For the text-containing cell, return its midpoint in [x, y] coordinate format. 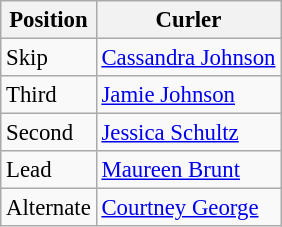
Courtney George [188, 208]
Second [48, 133]
Jamie Johnson [188, 95]
Curler [188, 20]
Maureen Brunt [188, 170]
Alternate [48, 208]
Skip [48, 58]
Jessica Schultz [188, 133]
Cassandra Johnson [188, 58]
Lead [48, 170]
Position [48, 20]
Third [48, 95]
